Return [x, y] of the center of cell containing provided text 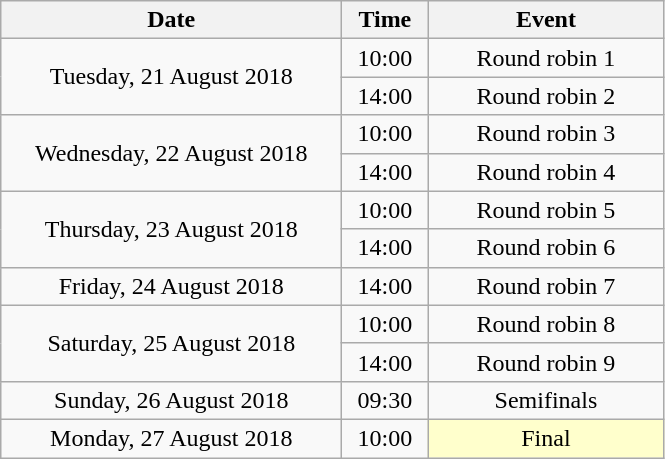
Round robin 7 [546, 286]
Saturday, 25 August 2018 [172, 343]
Semifinals [546, 400]
Round robin 8 [546, 324]
Date [172, 20]
Time [385, 20]
Friday, 24 August 2018 [172, 286]
09:30 [385, 400]
Monday, 27 August 2018 [172, 438]
Round robin 2 [546, 96]
Round robin 5 [546, 210]
Round robin 6 [546, 248]
Tuesday, 21 August 2018 [172, 77]
Round robin 1 [546, 58]
Event [546, 20]
Round robin 9 [546, 362]
Round robin 4 [546, 172]
Sunday, 26 August 2018 [172, 400]
Final [546, 438]
Wednesday, 22 August 2018 [172, 153]
Round robin 3 [546, 134]
Thursday, 23 August 2018 [172, 229]
